Identify which cell holds the provided text, then report its (X, Y) central coordinate. 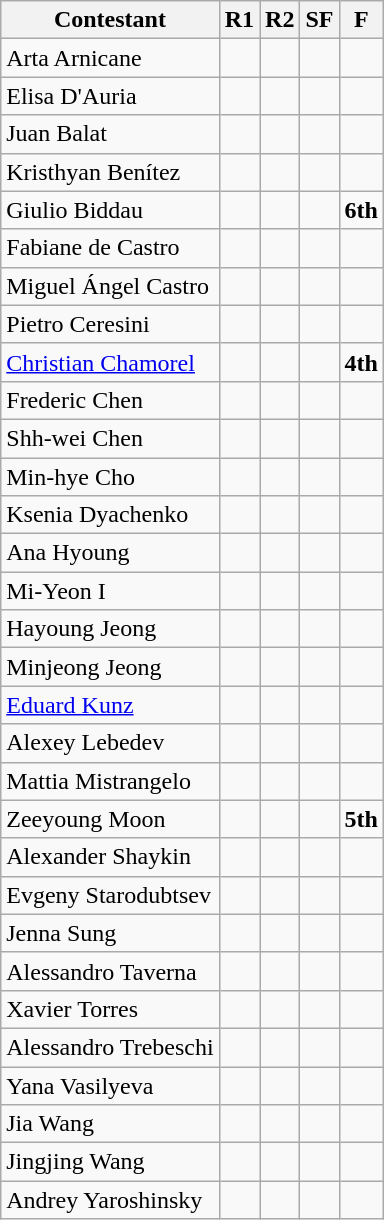
Alessandro Taverna (110, 971)
Elisa D'Auria (110, 96)
Evgeny Starodubtsev (110, 895)
R1 (239, 20)
SF (320, 20)
Minjeong Jeong (110, 667)
Shh-wei Chen (110, 438)
Juan Balat (110, 134)
Alexey Lebedev (110, 743)
Yana Vasilyeva (110, 1085)
Alessandro Trebeschi (110, 1047)
Ana Hyoung (110, 553)
Xavier Torres (110, 1009)
Fabiane de Castro (110, 248)
R2 (280, 20)
Miguel Ángel Castro (110, 286)
Alexander Shaykin (110, 857)
Mattia Mistrangelo (110, 781)
Jia Wang (110, 1124)
Zeeyoung Moon (110, 819)
Mi-Yeon I (110, 591)
Kristhyan Benítez (110, 172)
Ksenia Dyachenko (110, 515)
Jingjing Wang (110, 1162)
Hayoung Jeong (110, 629)
Christian Chamorel (110, 362)
Frederic Chen (110, 400)
Pietro Ceresini (110, 324)
6th (361, 210)
5th (361, 819)
Giulio Biddau (110, 210)
Eduard Kunz (110, 705)
Arta Arnicane (110, 58)
4th (361, 362)
Contestant (110, 20)
Min-hye Cho (110, 477)
Andrey Yaroshinsky (110, 1200)
Jenna Sung (110, 933)
F (361, 20)
